Provide the (X, Y) coordinate of the cell's center where the given text is located.  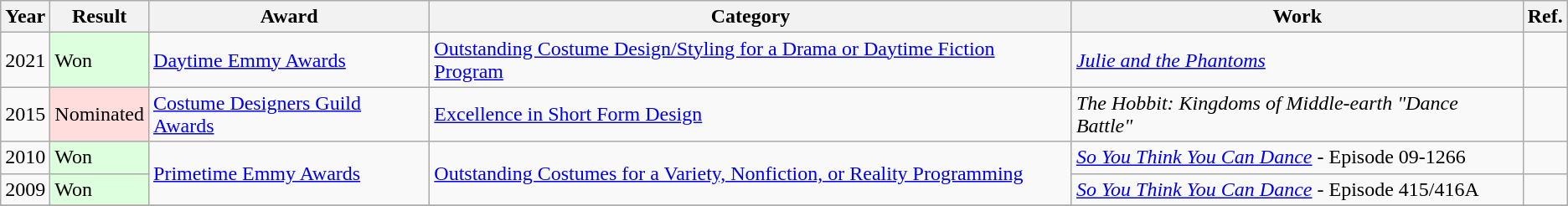
The Hobbit: Kingdoms of Middle-earth "Dance Battle" (1297, 114)
2015 (25, 114)
Outstanding Costume Design/Styling for a Drama or Daytime Fiction Program (750, 60)
Julie and the Phantoms (1297, 60)
Costume Designers Guild Awards (290, 114)
Award (290, 17)
2010 (25, 157)
2021 (25, 60)
Daytime Emmy Awards (290, 60)
So You Think You Can Dance - Episode 415/416A (1297, 189)
Result (100, 17)
Category (750, 17)
Outstanding Costumes for a Variety, Nonfiction, or Reality Programming (750, 173)
Year (25, 17)
Excellence in Short Form Design (750, 114)
Work (1297, 17)
So You Think You Can Dance - Episode 09-1266 (1297, 157)
Ref. (1545, 17)
Nominated (100, 114)
2009 (25, 189)
Primetime Emmy Awards (290, 173)
